Capture the cell that displays the provided text and extract its (X, Y) central coordinate. 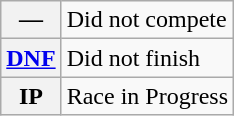
IP (31, 96)
Race in Progress (147, 96)
DNF (31, 58)
Did not compete (147, 20)
— (31, 20)
Did not finish (147, 58)
